Scan for the cell matching the given text and deliver its [x, y] coordinate at center. 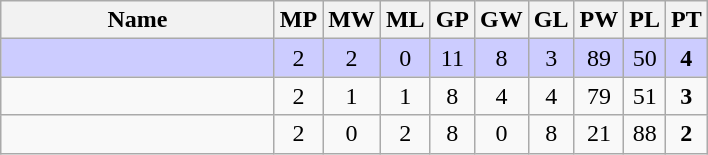
PL [645, 20]
MP [298, 20]
89 [599, 58]
21 [599, 134]
GL [551, 20]
ML [405, 20]
PT [687, 20]
79 [599, 96]
Name [138, 20]
51 [645, 96]
MW [352, 20]
PW [599, 20]
GW [502, 20]
88 [645, 134]
50 [645, 58]
11 [452, 58]
GP [452, 20]
